Output the (x, y) coordinate of the center of the cell containing the given text.  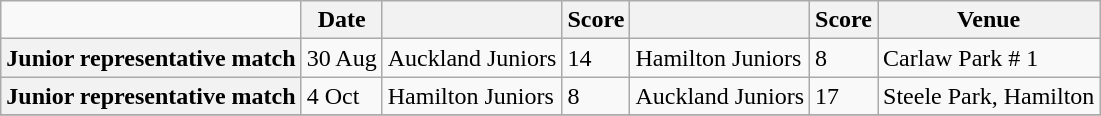
4 Oct (342, 96)
14 (596, 58)
30 Aug (342, 58)
Venue (989, 20)
Date (342, 20)
17 (844, 96)
Steele Park, Hamilton (989, 96)
Carlaw Park # 1 (989, 58)
